Return [x, y] of the center of cell containing provided text 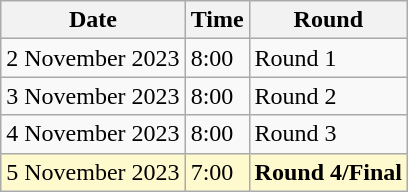
Time [217, 20]
4 November 2023 [93, 134]
5 November 2023 [93, 172]
Round 2 [328, 96]
7:00 [217, 172]
Round 3 [328, 134]
2 November 2023 [93, 58]
3 November 2023 [93, 96]
Round 4/Final [328, 172]
Round 1 [328, 58]
Round [328, 20]
Date [93, 20]
